Output the [x, y] coordinate of the center of the cell containing the given text.  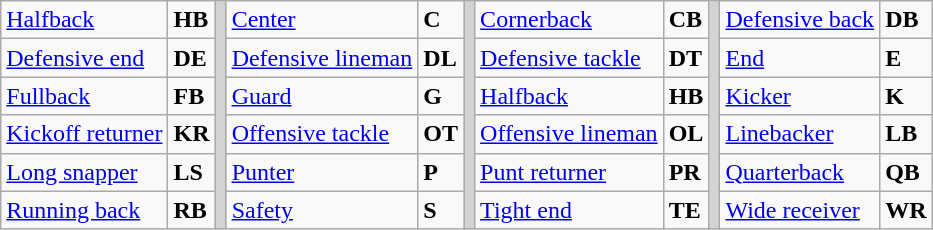
OT [441, 134]
Long snapper [84, 172]
P [441, 172]
Linebacker [800, 134]
Quarterback [800, 172]
C [441, 20]
LS [192, 172]
PR [686, 172]
QB [906, 172]
DB [906, 20]
Defensive end [84, 58]
CB [686, 20]
Running back [84, 210]
TE [686, 210]
DL [441, 58]
G [441, 96]
DE [192, 58]
K [906, 96]
Punter [322, 172]
Guard [322, 96]
Punt returner [570, 172]
DT [686, 58]
OL [686, 134]
Safety [322, 210]
S [441, 210]
WR [906, 210]
Fullback [84, 96]
Defensive tackle [570, 58]
Defensive back [800, 20]
Cornerback [570, 20]
KR [192, 134]
Kicker [800, 96]
End [800, 58]
RB [192, 210]
Tight end [570, 210]
Defensive lineman [322, 58]
Offensive lineman [570, 134]
LB [906, 134]
Wide receiver [800, 210]
Offensive tackle [322, 134]
Center [322, 20]
E [906, 58]
FB [192, 96]
Kickoff returner [84, 134]
